Detect which cell encompasses the target text, then output its [X, Y] center coordinate. 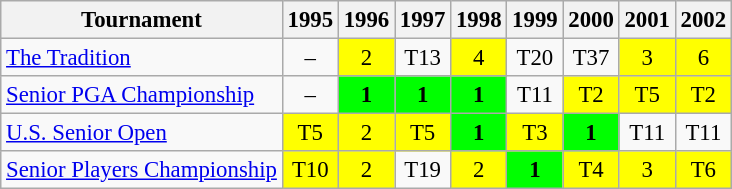
T37 [591, 58]
T13 [422, 58]
1999 [535, 20]
T6 [703, 170]
4 [479, 58]
2002 [703, 20]
Senior Players Championship [142, 170]
2000 [591, 20]
T4 [591, 170]
6 [703, 58]
1997 [422, 20]
Tournament [142, 20]
1998 [479, 20]
T19 [422, 170]
T10 [310, 170]
The Tradition [142, 58]
2001 [647, 20]
T20 [535, 58]
Senior PGA Championship [142, 95]
U.S. Senior Open [142, 133]
T3 [535, 133]
1996 [366, 20]
1995 [310, 20]
